Output the [x, y] coordinate of the center of the cell containing the given text.  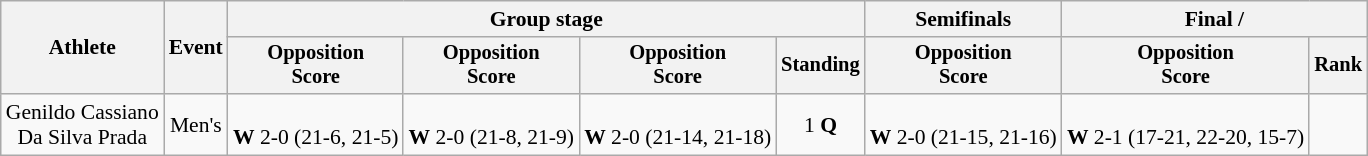
Final / [1214, 19]
Group stage [546, 19]
Semifinals [964, 19]
W 2-0 (21-15, 21-16) [964, 124]
Standing [820, 66]
Genildo CassianoDa Silva Prada [82, 124]
W 2-0 (21-8, 21-9) [491, 124]
W 2-0 (21-14, 21-18) [678, 124]
Men's [196, 124]
1 Q [820, 124]
Event [196, 48]
Rank [1338, 66]
W 2-0 (21-6, 21-5) [316, 124]
W 2-1 (17-21, 22-20, 15-7) [1186, 124]
Athlete [82, 48]
